Scan for the cell matching the given text and deliver its [X, Y] coordinate at center. 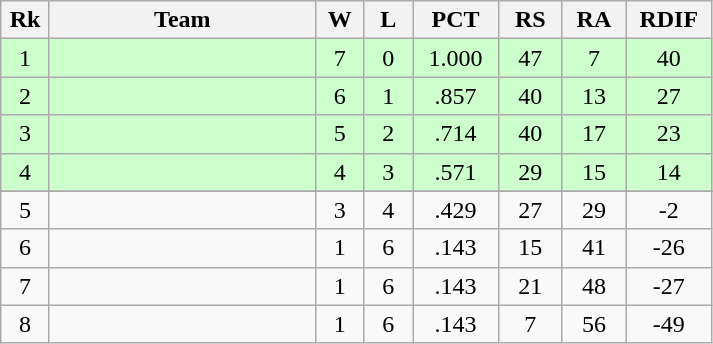
23 [669, 134]
1.000 [455, 58]
8 [26, 324]
0 [388, 58]
14 [669, 172]
.714 [455, 134]
47 [531, 58]
W [340, 20]
41 [594, 248]
Rk [26, 20]
Team [182, 20]
.857 [455, 96]
48 [594, 286]
PCT [455, 20]
.429 [455, 210]
17 [594, 134]
RA [594, 20]
-27 [669, 286]
13 [594, 96]
L [388, 20]
RDIF [669, 20]
-2 [669, 210]
-26 [669, 248]
.571 [455, 172]
-49 [669, 324]
RS [531, 20]
21 [531, 286]
56 [594, 324]
